For the text-containing cell, return its midpoint in (X, Y) coordinate format. 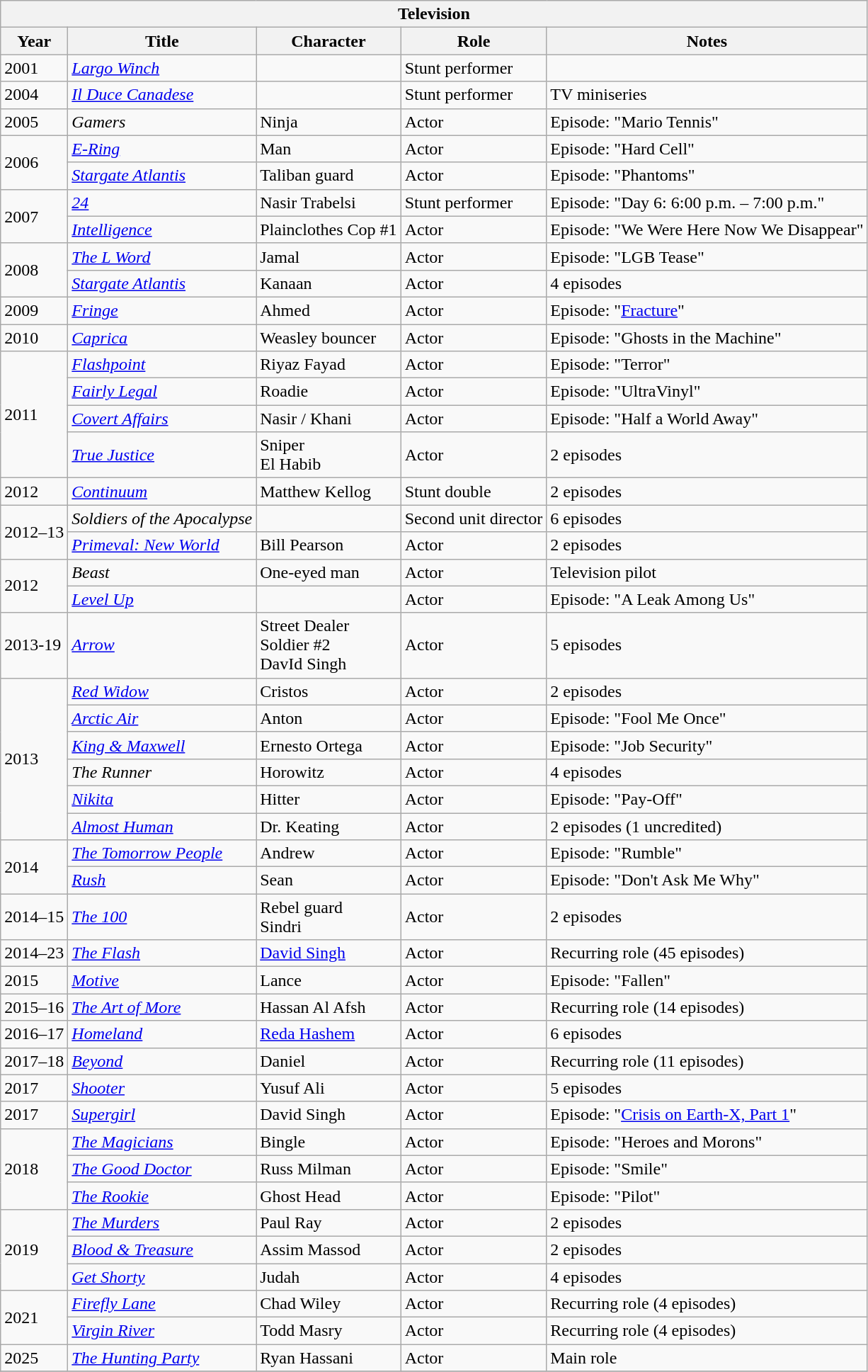
Largo Winch (162, 68)
Episode: "LGB Tease" (707, 256)
Notes (707, 41)
Episode: "Mario Tennis" (707, 122)
Roadie (329, 392)
Second unit director (474, 518)
Paul Ray (329, 1223)
King & Maxwell (162, 745)
Recurring role (14 episodes) (707, 1007)
Lance (329, 980)
Horowitz (329, 772)
Ryan Hassani (329, 1358)
Television (434, 14)
Episode: "Job Security" (707, 745)
Role (474, 41)
2011 (34, 415)
Episode: "Fallen" (707, 980)
Weasley bouncer (329, 338)
E-Ring (162, 149)
Russ Milman (329, 1169)
Shooter (162, 1088)
Stunt double (474, 492)
The Good Doctor (162, 1169)
True Justice (162, 455)
2012–13 (34, 532)
The Hunting Party (162, 1358)
Firefly Lane (162, 1304)
Sean (329, 880)
Ernesto Ortega (329, 745)
Hassan Al Afsh (329, 1007)
2025 (34, 1358)
Street DealerSoldier #2DavId Singh (329, 645)
2018 (34, 1169)
Episode: "Heroes and Morons" (707, 1142)
Soldiers of the Apocalypse (162, 518)
Flashpoint (162, 365)
2013 (34, 759)
Episode: "Phantoms" (707, 176)
Episode: "Smile" (707, 1169)
Episode: "Day 6: 6:00 p.m. – 7:00 p.m." (707, 203)
Nikita (162, 799)
Episode: "Crisis on Earth-X, Part 1" (707, 1115)
SniperEl Habib (329, 455)
Daniel (329, 1061)
24 (162, 203)
Get Shorty (162, 1277)
Jamal (329, 256)
Nasir Trabelsi (329, 203)
2009 (34, 310)
The Flash (162, 953)
Ghost Head (329, 1196)
The Art of More (162, 1007)
2014 (34, 867)
The Magicians (162, 1142)
2006 (34, 162)
Judah (329, 1277)
Plainclothes Cop #1 (329, 229)
2004 (34, 95)
Continuum (162, 492)
Almost Human (162, 827)
Hitter (329, 799)
Episode: "Fool Me Once" (707, 718)
Level Up (162, 599)
Episode: "Pay-Off" (707, 799)
2015–16 (34, 1007)
Episode: "Hard Cell" (707, 149)
TV miniseries (707, 95)
Bingle (329, 1142)
Supergirl (162, 1115)
Arrow (162, 645)
2016–17 (34, 1034)
Beyond (162, 1061)
The L Word (162, 256)
Covert Affairs (162, 419)
The Rookie (162, 1196)
2005 (34, 122)
One-eyed man (329, 572)
2 episodes (1 uncredited) (707, 827)
Fringe (162, 310)
Character (329, 41)
Episode: "Don't Ask Me Why" (707, 880)
Title (162, 41)
Recurring role (11 episodes) (707, 1061)
Virgin River (162, 1331)
Yusuf Ali (329, 1088)
2019 (34, 1249)
Rush (162, 880)
2015 (34, 980)
Year (34, 41)
Matthew Kellog (329, 492)
2017–18 (34, 1061)
2010 (34, 338)
Motive (162, 980)
2007 (34, 216)
Dr. Keating (329, 827)
Kanaan (329, 283)
2001 (34, 68)
Il Duce Canadese (162, 95)
The Murders (162, 1223)
Episode: "Terror" (707, 365)
Fairly Legal (162, 392)
2008 (34, 270)
Television pilot (707, 572)
Recurring role (45 episodes) (707, 953)
Nasir / Khani (329, 419)
Chad Wiley (329, 1304)
Cristos (329, 691)
Arctic Air (162, 718)
Episode: "We Were Here Now We Disappear" (707, 229)
Rebel guardSindri (329, 917)
The Runner (162, 772)
Beast (162, 572)
Riyaz Fayad (329, 365)
Episode: "A Leak Among Us" (707, 599)
Episode: "Rumble" (707, 854)
Ahmed (329, 310)
Taliban guard (329, 176)
Bill Pearson (329, 545)
Ninja (329, 122)
Reda Hashem (329, 1034)
Caprica (162, 338)
Anton (329, 718)
Homeland (162, 1034)
2021 (34, 1317)
Andrew (329, 854)
Man (329, 149)
Intelligence (162, 229)
Episode: "Pilot" (707, 1196)
Todd Masry (329, 1331)
2014–23 (34, 953)
Assim Massod (329, 1249)
Episode: "Fracture" (707, 310)
Primeval: New World (162, 545)
Episode: "Half a World Away" (707, 419)
The 100 (162, 917)
Main role (707, 1358)
Blood & Treasure (162, 1249)
Red Widow (162, 691)
Episode: "Ghosts in the Machine" (707, 338)
2013-19 (34, 645)
Gamers (162, 122)
Episode: "UltraVinyl" (707, 392)
2014–15 (34, 917)
The Tomorrow People (162, 854)
